Search for the cell housing the specified text and yield its [X, Y] center coordinate. 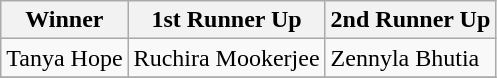
Tanya Hope [64, 58]
Winner [64, 20]
1st Runner Up [226, 20]
Ruchira Mookerjee [226, 58]
2nd Runner Up [410, 20]
Zennyla Bhutia [410, 58]
